Find where the given text appears and provide that cell's center as (X, Y) coordinate. 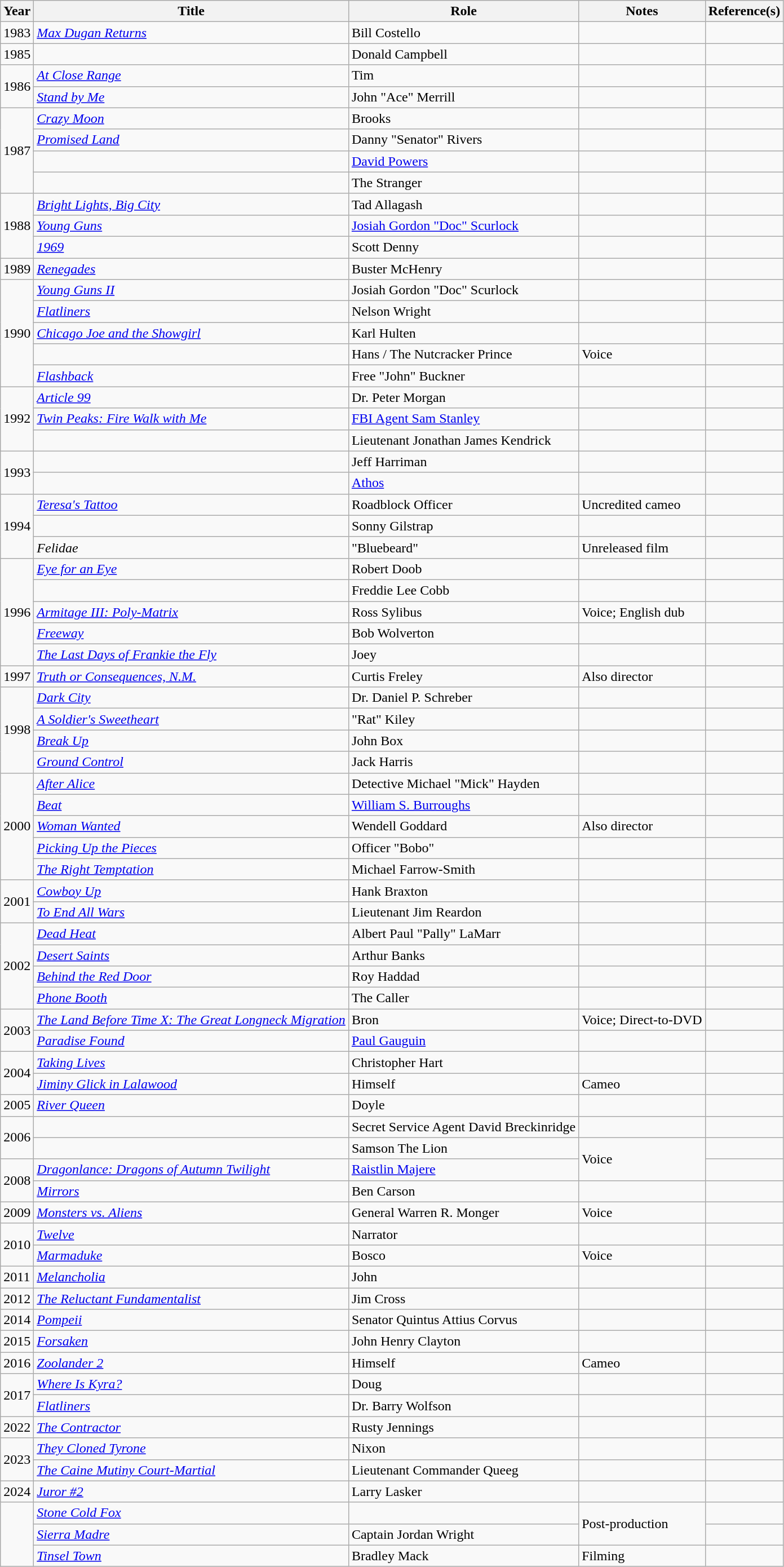
Bosco (463, 1255)
Eye for an Eye (192, 569)
Michael Farrow-Smith (463, 869)
2017 (17, 1395)
Robert Doob (463, 569)
2023 (17, 1459)
They Cloned Tyrone (192, 1449)
Behind the Red Door (192, 977)
1983 (17, 33)
2003 (17, 1030)
Athos (463, 483)
John Box (463, 741)
Buster McHenry (463, 269)
1992 (17, 419)
Jiminy Glick in Lalawood (192, 1084)
Nixon (463, 1449)
Voice; Direct-to-DVD (643, 1020)
Tinsel Town (192, 1556)
Phone Booth (192, 998)
Title (192, 11)
John "Ace" Merrill (463, 97)
1988 (17, 225)
Captain Jordan Wright (463, 1534)
Reference(s) (744, 11)
Secret Service Agent David Breckinridge (463, 1127)
Chicago Joe and the Showgirl (192, 333)
Notes (643, 11)
Beat (192, 805)
Albert Paul "Pally" LaMarr (463, 933)
2012 (17, 1298)
Danny "Senator" Rivers (463, 140)
Donald Campbell (463, 54)
A Soldier's Sweetheart (192, 719)
Cowboy Up (192, 891)
Brooks (463, 118)
William S. Burroughs (463, 805)
Crazy Moon (192, 118)
The Right Temptation (192, 869)
2002 (17, 966)
Roadblock Officer (463, 504)
Tad Allagash (463, 204)
Zoolander 2 (192, 1363)
2009 (17, 1212)
Twelve (192, 1234)
2016 (17, 1363)
Year (17, 11)
Promised Land (192, 140)
Roy Haddad (463, 977)
2008 (17, 1180)
"Rat" Kiley (463, 719)
Twin Peaks: Fire Walk with Me (192, 419)
Doug (463, 1384)
Jeff Harriman (463, 462)
Young Guns (192, 225)
The Contractor (192, 1427)
Wendell Goddard (463, 826)
1987 (17, 150)
Marmaduke (192, 1255)
Senator Quintus Attius Corvus (463, 1320)
Juror #2 (192, 1491)
Picking Up the Pieces (192, 848)
2000 (17, 826)
2024 (17, 1491)
Freddie Lee Cobb (463, 590)
2004 (17, 1073)
2006 (17, 1137)
1969 (192, 247)
Pompeii (192, 1320)
Freeway (192, 634)
1985 (17, 54)
Dark City (192, 698)
Sonny Gilstrap (463, 526)
Scott Denny (463, 247)
Filming (643, 1556)
2005 (17, 1105)
Detective Michael "Mick" Hayden (463, 783)
2011 (17, 1277)
Forsaken (192, 1342)
Renegades (192, 269)
Voice; English dub (643, 612)
River Queen (192, 1105)
Dr. Barry Wolfson (463, 1406)
Dr. Peter Morgan (463, 397)
Arthur Banks (463, 955)
Curtis Freley (463, 676)
Dead Heat (192, 933)
1998 (17, 730)
Melancholia (192, 1277)
Larry Lasker (463, 1491)
Article 99 (192, 397)
Break Up (192, 741)
Sierra Madre (192, 1534)
2010 (17, 1245)
Jack Harris (463, 762)
1997 (17, 676)
Woman Wanted (192, 826)
Bron (463, 1020)
Bright Lights, Big City (192, 204)
Ben Carson (463, 1191)
The Caller (463, 998)
Where Is Kyra? (192, 1384)
2022 (17, 1427)
Taking Lives (192, 1063)
Stand by Me (192, 97)
Tim (463, 76)
1989 (17, 269)
Desert Saints (192, 955)
David Powers (463, 161)
Lieutenant Jonathan James Kendrick (463, 440)
Hank Braxton (463, 891)
Dr. Daniel P. Schreber (463, 698)
Christopher Hart (463, 1063)
John (463, 1277)
Ross Sylibus (463, 612)
Mirrors (192, 1191)
1990 (17, 333)
Paradise Found (192, 1041)
The Stranger (463, 183)
2001 (17, 901)
Monsters vs. Aliens (192, 1212)
Post-production (643, 1524)
Ground Control (192, 762)
Uncredited cameo (643, 504)
At Close Range (192, 76)
Max Dugan Returns (192, 33)
Bob Wolverton (463, 634)
Hans / The Nutcracker Prince (463, 355)
Free "John" Buckner (463, 376)
2015 (17, 1342)
Samson The Lion (463, 1148)
Narrator (463, 1234)
FBI Agent Sam Stanley (463, 419)
Truth or Consequences, N.M. (192, 676)
Nelson Wright (463, 312)
Joey (463, 655)
General Warren R. Monger (463, 1212)
The Reluctant Fundamentalist (192, 1298)
1996 (17, 612)
"Bluebeard" (463, 547)
Unreleased film (643, 547)
The Caine Mutiny Court-Martial (192, 1470)
To End All Wars (192, 912)
Role (463, 11)
Flashback (192, 376)
Armitage III: Poly-Matrix (192, 612)
John Henry Clayton (463, 1342)
Lieutenant Commander Queeg (463, 1470)
Doyle (463, 1105)
Paul Gauguin (463, 1041)
Bradley Mack (463, 1556)
The Last Days of Frankie the Fly (192, 655)
1986 (17, 86)
1994 (17, 526)
Rusty Jennings (463, 1427)
Officer "Bobo" (463, 848)
Bill Costello (463, 33)
2014 (17, 1320)
Stone Cold Fox (192, 1513)
The Land Before Time X: The Great Longneck Migration (192, 1020)
After Alice (192, 783)
Karl Hulten (463, 333)
Young Guns II (192, 290)
Raistlin Majere (463, 1170)
Dragonlance: Dragons of Autumn Twilight (192, 1170)
1993 (17, 472)
Teresa's Tattoo (192, 504)
Felidae (192, 547)
Lieutenant Jim Reardon (463, 912)
Jim Cross (463, 1298)
